Determine the (x, y) coordinate at the center of the cell enclosing the given text.  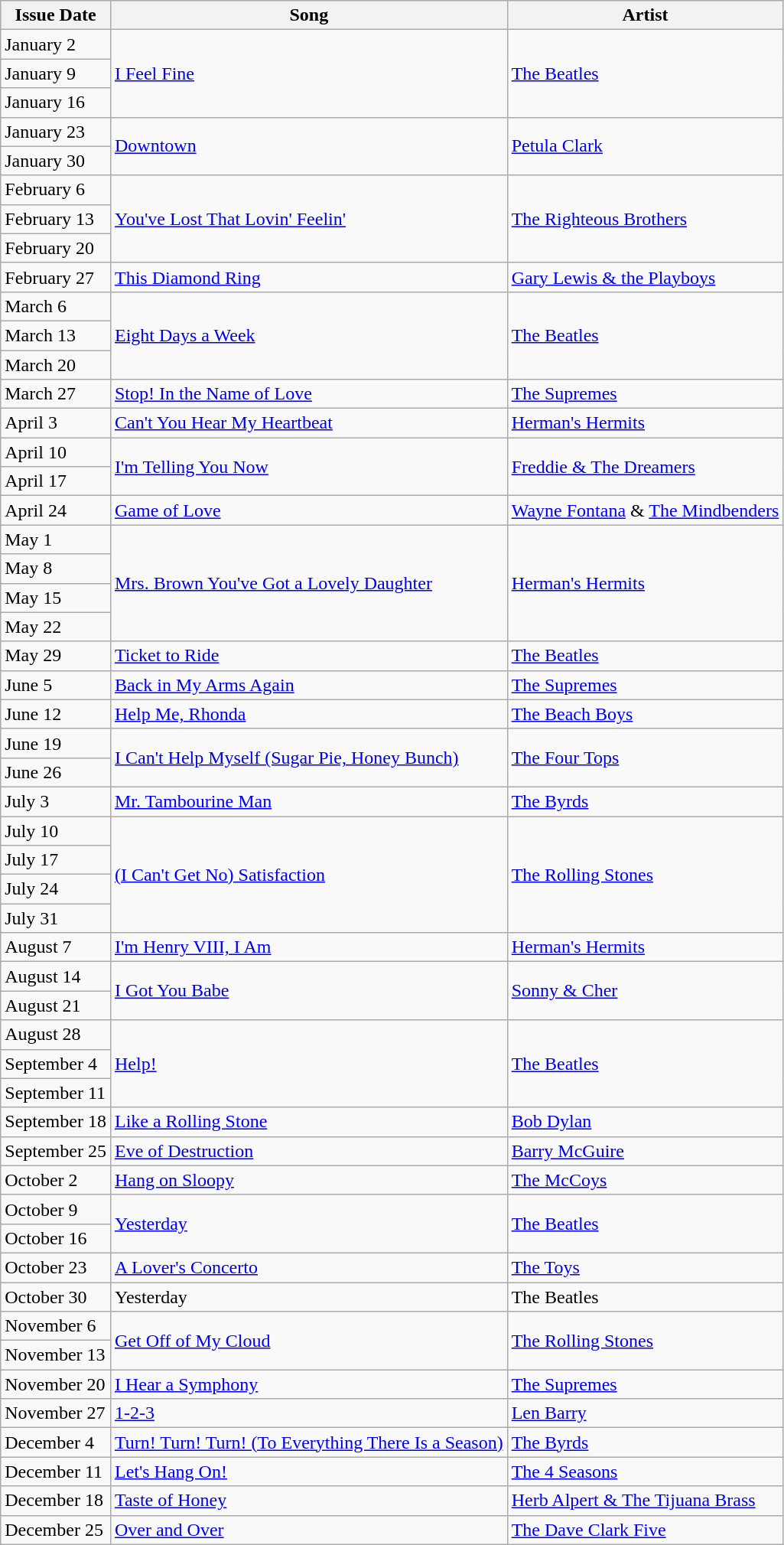
Wayne Fontana & The Mindbenders (646, 510)
The Four Tops (646, 758)
Issue Date (56, 15)
July 3 (56, 801)
June 19 (56, 743)
I Can't Help Myself (Sugar Pie, Honey Bunch) (309, 758)
The Righteous Brothers (646, 219)
Bob Dylan (646, 1122)
July 10 (56, 830)
A Lover's Concerto (309, 1267)
Mrs. Brown You've Got a Lovely Daughter (309, 583)
August 21 (56, 1006)
Like a Rolling Stone (309, 1122)
September 18 (56, 1122)
Eight Days a Week (309, 335)
May 22 (56, 627)
I Got You Babe (309, 991)
Freddie & The Dreamers (646, 467)
April 17 (56, 481)
Taste of Honey (309, 1501)
January 9 (56, 73)
January 2 (56, 44)
August 7 (56, 947)
I'm Telling You Now (309, 467)
November 20 (56, 1384)
I Hear a Symphony (309, 1384)
March 13 (56, 335)
Gary Lewis & the Playboys (646, 277)
September 11 (56, 1093)
October 16 (56, 1238)
November 13 (56, 1355)
October 9 (56, 1209)
1-2-3 (309, 1413)
March 6 (56, 306)
October 23 (56, 1267)
March 20 (56, 365)
January 23 (56, 132)
The Dave Clark Five (646, 1530)
Herb Alpert & The Tijuana Brass (646, 1501)
July 17 (56, 860)
Mr. Tambourine Man (309, 801)
Turn! Turn! Turn! (To Everything There Is a Season) (309, 1442)
September 25 (56, 1151)
December 11 (56, 1472)
Artist (646, 15)
May 15 (56, 598)
May 8 (56, 569)
Len Barry (646, 1413)
March 27 (56, 394)
You've Lost That Lovin' Feelin' (309, 219)
Petula Clark (646, 146)
June 26 (56, 772)
June 5 (56, 685)
August 28 (56, 1035)
Sonny & Cher (646, 991)
December 4 (56, 1442)
July 31 (56, 918)
February 13 (56, 219)
Get Off of My Cloud (309, 1341)
Downtown (309, 146)
The 4 Seasons (646, 1472)
January 30 (56, 161)
The Toys (646, 1267)
(I Can't Get No) Satisfaction (309, 874)
The McCoys (646, 1180)
Ticket to Ride (309, 656)
April 3 (56, 423)
April 24 (56, 510)
September 4 (56, 1064)
February 27 (56, 277)
Help Me, Rhonda (309, 714)
Game of Love (309, 510)
December 25 (56, 1530)
October 2 (56, 1180)
August 14 (56, 976)
January 16 (56, 103)
December 18 (56, 1501)
July 24 (56, 889)
Can't You Hear My Heartbeat (309, 423)
Barry McGuire (646, 1151)
November 27 (56, 1413)
Stop! In the Name of Love (309, 394)
Let's Hang On! (309, 1472)
I'm Henry VIII, I Am (309, 947)
May 29 (56, 656)
Help! (309, 1064)
Back in My Arms Again (309, 685)
The Beach Boys (646, 714)
February 20 (56, 248)
May 1 (56, 539)
This Diamond Ring (309, 277)
February 6 (56, 190)
Hang on Sloopy (309, 1180)
April 10 (56, 452)
Song (309, 15)
October 30 (56, 1297)
Over and Over (309, 1530)
Eve of Destruction (309, 1151)
June 12 (56, 714)
November 6 (56, 1326)
I Feel Fine (309, 73)
